Identify which cell holds the provided text, then report its [x, y] central coordinate. 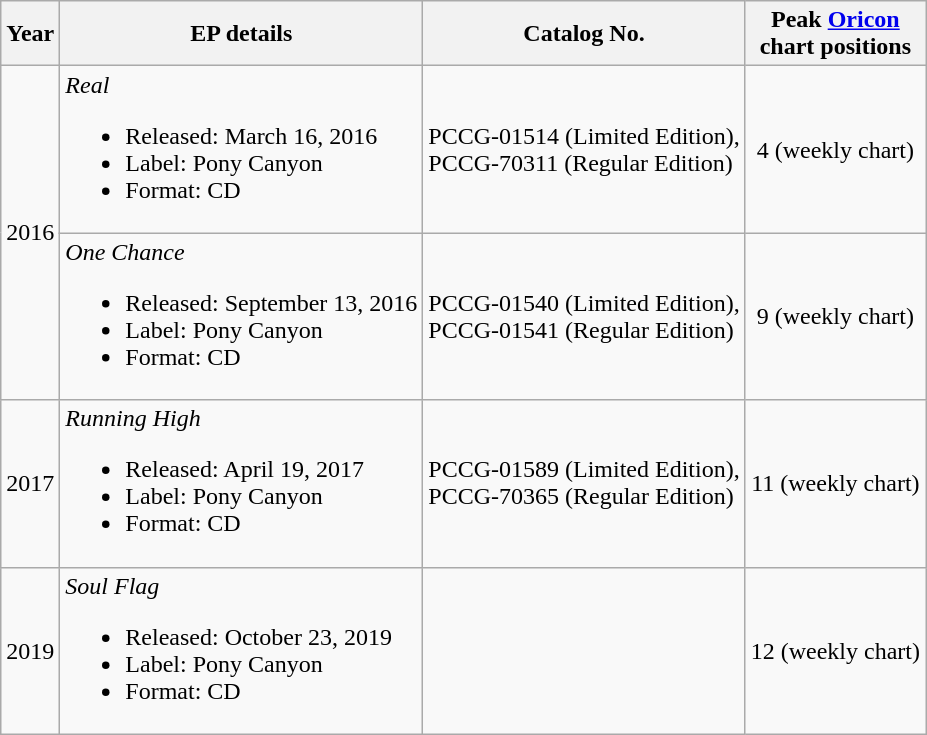
RealReleased: March 16, 2016Label: Pony CanyonFormat: CD [242, 150]
PCCG-01589 (Limited Edition),PCCG-70365 (Regular Edition) [584, 484]
4 (weekly chart) [835, 150]
PCCG-01514 (Limited Edition),PCCG-70311 (Regular Edition) [584, 150]
Year [30, 34]
12 (weekly chart) [835, 650]
Catalog No. [584, 34]
2017 [30, 484]
2019 [30, 650]
Peak Oriconchart positions [835, 34]
Running HighReleased: April 19, 2017Label: Pony CanyonFormat: CD [242, 484]
EP details [242, 34]
Soul FlagReleased: October 23, 2019Label: Pony CanyonFormat: CD [242, 650]
PCCG-01540 (Limited Edition),PCCG-01541 (Regular Edition) [584, 316]
9 (weekly chart) [835, 316]
11 (weekly chart) [835, 484]
One ChanceReleased: September 13, 2016Label: Pony CanyonFormat: CD [242, 316]
2016 [30, 233]
